Provide the [x, y] coordinate of the cell's center where the given text is located.  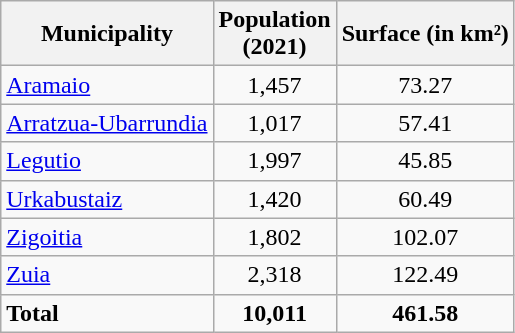
Municipality [107, 34]
57.41 [425, 123]
1,802 [274, 237]
122.49 [425, 275]
Population(2021) [274, 34]
60.49 [425, 199]
Arratzua-Ubarrundia [107, 123]
Surface (in km²) [425, 34]
2,318 [274, 275]
Zigoitia [107, 237]
73.27 [425, 85]
Urkabustaiz [107, 199]
Total [107, 313]
1,997 [274, 161]
461.58 [425, 313]
1,457 [274, 85]
Aramaio [107, 85]
45.85 [425, 161]
1,017 [274, 123]
Zuia [107, 275]
10,011 [274, 313]
Legutio [107, 161]
102.07 [425, 237]
1,420 [274, 199]
